Scan for the cell matching the given text and deliver its [X, Y] coordinate at center. 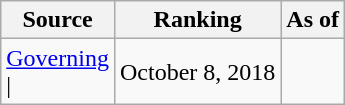
Ranking [197, 20]
October 8, 2018 [197, 72]
Source [58, 20]
Governing| [58, 72]
As of [313, 20]
